Scan for the cell matching the given text and deliver its [X, Y] coordinate at center. 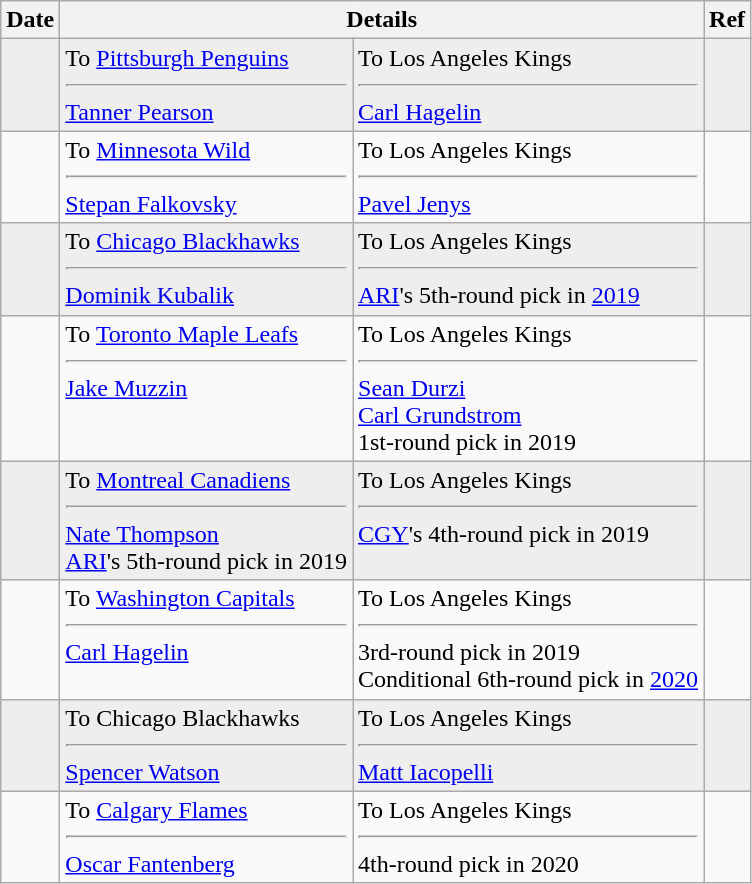
Ref [728, 20]
To Los Angeles KingsCGY's 4th-round pick in 2019 [528, 520]
Details [382, 20]
To Los Angeles Kings4th-round pick in 2020 [528, 837]
To Los Angeles KingsCarl Hagelin [528, 85]
To Calgary FlamesOscar Fantenberg [206, 837]
To Chicago BlackhawksSpencer Watson [206, 745]
To Pittsburgh PenguinsTanner Pearson [206, 85]
To Toronto Maple LeafsJake Muzzin [206, 388]
To Los Angeles KingsSean DurziCarl Grundstrom1st-round pick in 2019 [528, 388]
To Minnesota WildStepan Falkovsky [206, 177]
To Chicago BlackhawksDominik Kubalik [206, 269]
To Los Angeles Kings3rd-round pick in 2019Conditional 6th-round pick in 2020 [528, 640]
To Los Angeles KingsARI's 5th-round pick in 2019 [528, 269]
To Washington CapitalsCarl Hagelin [206, 640]
To Los Angeles KingsPavel Jenys [528, 177]
To Los Angeles KingsMatt Iacopelli [528, 745]
To Montreal CanadiensNate ThompsonARI's 5th-round pick in 2019 [206, 520]
Date [30, 20]
